Locate the cell with the specified text and output its [X, Y] center coordinate. 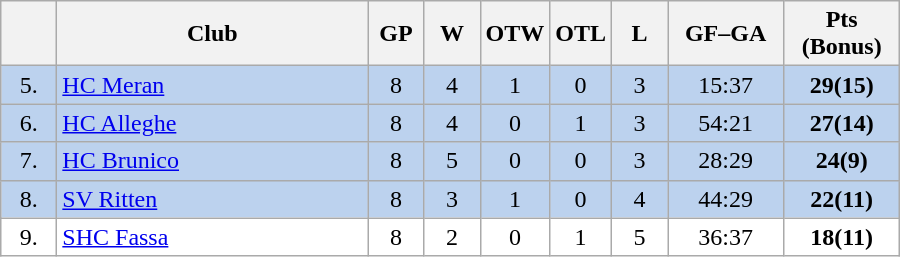
L [640, 34]
HC Brunico [212, 161]
GF–GA [726, 34]
15:37 [726, 85]
9. [29, 237]
Pts (Bonus) [842, 34]
SHC Fassa [212, 237]
22(11) [842, 199]
44:29 [726, 199]
HC Meran [212, 85]
8. [29, 199]
6. [29, 123]
W [452, 34]
29(15) [842, 85]
36:37 [726, 237]
OTL [581, 34]
54:21 [726, 123]
GP [396, 34]
OTW [515, 34]
7. [29, 161]
28:29 [726, 161]
24(9) [842, 161]
2 [452, 237]
HC Alleghe [212, 123]
5. [29, 85]
Club [212, 34]
27(14) [842, 123]
SV Ritten [212, 199]
18(11) [842, 237]
